Locate the cell with the specified text and output its [X, Y] center coordinate. 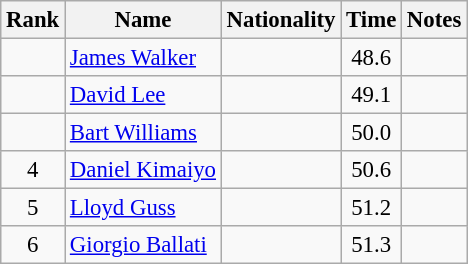
48.6 [372, 58]
Name [144, 20]
4 [33, 170]
51.2 [372, 208]
51.3 [372, 245]
Lloyd Guss [144, 208]
Daniel Kimaiyo [144, 170]
Rank [33, 20]
Nationality [280, 20]
50.0 [372, 133]
Giorgio Ballati [144, 245]
Bart Williams [144, 133]
David Lee [144, 95]
50.6 [372, 170]
49.1 [372, 95]
Time [372, 20]
James Walker [144, 58]
Notes [434, 20]
5 [33, 208]
6 [33, 245]
